Pinpoint the cell where the given text exists, returning its [X, Y] midpoint coordinate. 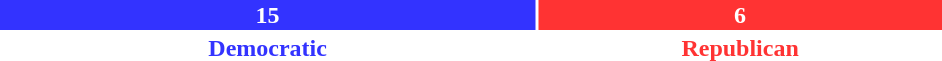
6 [740, 15]
15 [268, 15]
